Locate the cell with the specified text and output its (x, y) center coordinate. 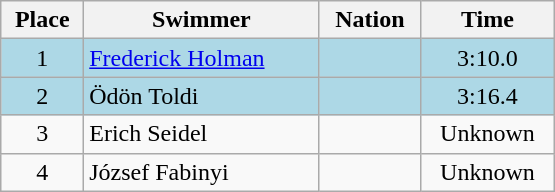
Place (42, 20)
3 (42, 134)
3:16.4 (488, 96)
Erich Seidel (202, 134)
Ödön Toldi (202, 96)
József Fabinyi (202, 172)
2 (42, 96)
Nation (370, 20)
Time (488, 20)
Swimmer (202, 20)
Frederick Holman (202, 58)
4 (42, 172)
1 (42, 58)
3:10.0 (488, 58)
